Output the [X, Y] coordinate of the center of the cell containing the given text.  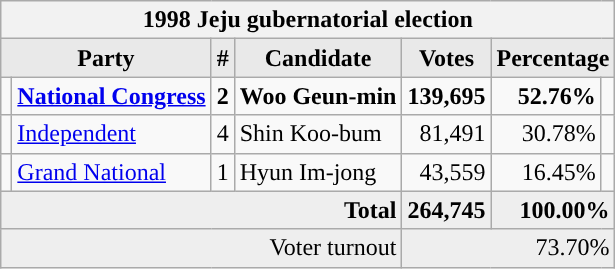
1998 Jeju gubernatorial election [308, 20]
Woo Geun-min [318, 96]
Hyun Im-jong [318, 172]
Percentage [553, 58]
30.78% [546, 134]
Votes [446, 58]
Shin Koo-bum [318, 134]
264,745 [446, 210]
National Congress [112, 96]
Grand National [112, 172]
100.00% [553, 210]
Voter turnout [202, 248]
Candidate [318, 58]
2 [222, 96]
43,559 [446, 172]
# [222, 58]
81,491 [446, 134]
Total [202, 210]
1 [222, 172]
Party [106, 58]
Independent [112, 134]
73.70% [508, 248]
52.76% [546, 96]
4 [222, 134]
16.45% [546, 172]
139,695 [446, 96]
